From the cell containing the given text, extract its center point as (X, Y) coordinate. 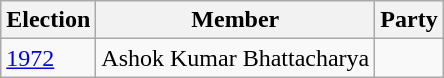
Party (409, 20)
Election (48, 20)
Ashok Kumar Bhattacharya (236, 58)
Member (236, 20)
1972 (48, 58)
